Pinpoint the cell where the given text exists, returning its (X, Y) midpoint coordinate. 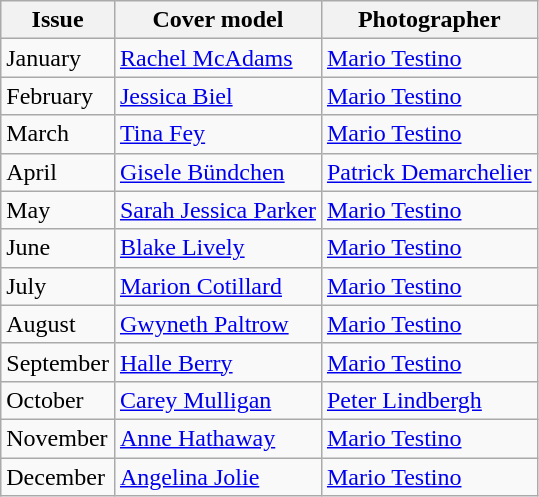
Rachel McAdams (218, 58)
Angelina Jolie (218, 477)
Cover model (218, 20)
May (58, 210)
Jessica Biel (218, 96)
Photographer (429, 20)
Marion Cotillard (218, 286)
Carey Mulligan (218, 400)
Issue (58, 20)
Peter Lindbergh (429, 400)
July (58, 286)
January (58, 58)
October (58, 400)
March (58, 134)
Anne Hathaway (218, 438)
September (58, 362)
Gwyneth Paltrow (218, 324)
Tina Fey (218, 134)
June (58, 248)
February (58, 96)
Gisele Bündchen (218, 172)
December (58, 477)
Halle Berry (218, 362)
Sarah Jessica Parker (218, 210)
Blake Lively (218, 248)
November (58, 438)
August (58, 324)
April (58, 172)
Patrick Demarchelier (429, 172)
